Detect which cell encompasses the target text, then output its (x, y) center coordinate. 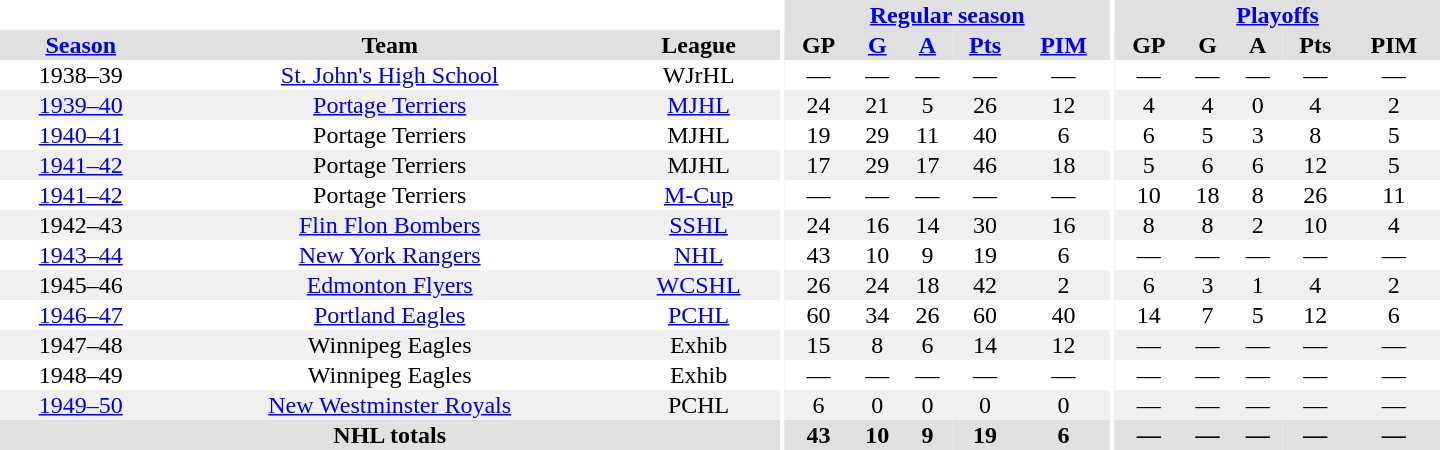
Season (80, 45)
Flin Flon Bombers (389, 225)
League (698, 45)
1 (1258, 285)
New York Rangers (389, 255)
1946–47 (80, 315)
1940–41 (80, 135)
1939–40 (80, 105)
1943–44 (80, 255)
7 (1208, 315)
34 (877, 315)
1948–49 (80, 375)
Regular season (948, 15)
Playoffs (1278, 15)
1942–43 (80, 225)
1938–39 (80, 75)
NHL (698, 255)
42 (986, 285)
New Westminster Royals (389, 405)
1947–48 (80, 345)
Portland Eagles (389, 315)
1949–50 (80, 405)
WCSHL (698, 285)
NHL totals (390, 435)
46 (986, 165)
15 (818, 345)
1945–46 (80, 285)
WJrHL (698, 75)
SSHL (698, 225)
Edmonton Flyers (389, 285)
21 (877, 105)
30 (986, 225)
St. John's High School (389, 75)
M-Cup (698, 195)
Team (389, 45)
